Provide the [x, y] coordinate of the cell's center where the given text is located.  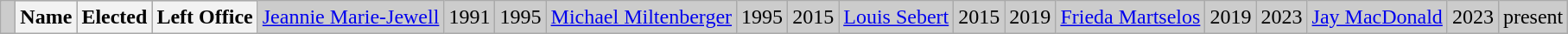
Louis Sebert [897, 17]
Jeannie Marie-Jewell [351, 17]
present [1533, 17]
Frieda Martselos [1130, 17]
1991 [470, 17]
Michael Miltenberger [641, 17]
Jay MacDonald [1377, 17]
Left Office [205, 17]
Elected [114, 17]
Name [47, 17]
